Extract the (X, Y) coordinate from the center of the cell holding the provided text.  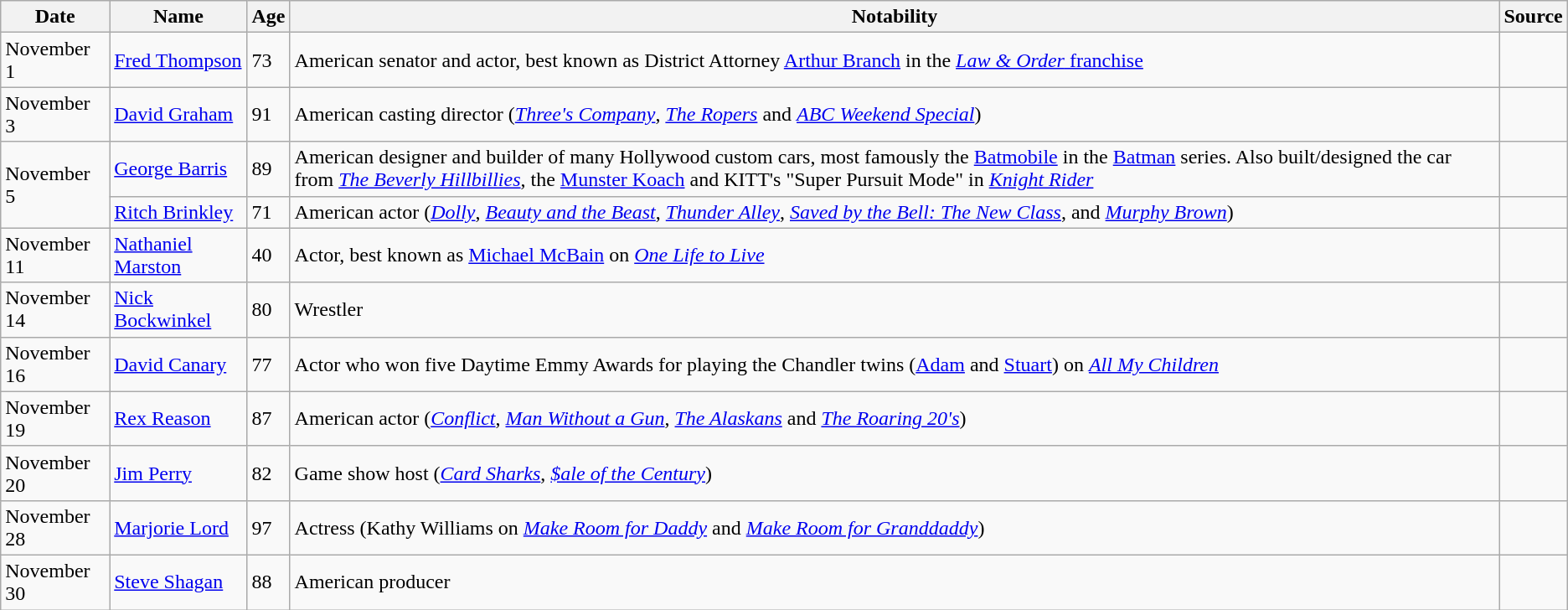
American casting director (Three's Company, The Ropers and ABC Weekend Special) (895, 114)
Marjorie Lord (178, 528)
David Canary (178, 364)
November 20 (55, 473)
73 (268, 60)
Source (1533, 17)
November 5 (55, 184)
American senator and actor, best known as District Attorney Arthur Branch in the Law & Order franchise (895, 60)
Game show host (Card Sharks, $ale of the Century) (895, 473)
82 (268, 473)
Nick Bockwinkel (178, 310)
89 (268, 169)
Wrestler (895, 310)
November 28 (55, 528)
November 11 (55, 255)
Nathaniel Marston (178, 255)
Ritch Brinkley (178, 212)
Rex Reason (178, 419)
November 1 (55, 60)
American actor (Dolly, Beauty and the Beast, Thunder Alley, Saved by the Bell: The New Class, and Murphy Brown) (895, 212)
Name (178, 17)
November 30 (55, 582)
97 (268, 528)
40 (268, 255)
Actor, best known as Michael McBain on One Life to Live (895, 255)
George Barris (178, 169)
77 (268, 364)
Steve Shagan (178, 582)
71 (268, 212)
November 14 (55, 310)
87 (268, 419)
Fred Thompson (178, 60)
Jim Perry (178, 473)
David Graham (178, 114)
November 3 (55, 114)
Date (55, 17)
American actor (Conflict, Man Without a Gun, The Alaskans and The Roaring 20's) (895, 419)
Actor who won five Daytime Emmy Awards for playing the Chandler twins (Adam and Stuart) on All My Children (895, 364)
88 (268, 582)
91 (268, 114)
80 (268, 310)
November 19 (55, 419)
November 16 (55, 364)
Notability (895, 17)
Age (268, 17)
Actress (Kathy Williams on Make Room for Daddy and Make Room for Granddaddy) (895, 528)
American producer (895, 582)
